Detect which cell encompasses the target text, then output its (X, Y) center coordinate. 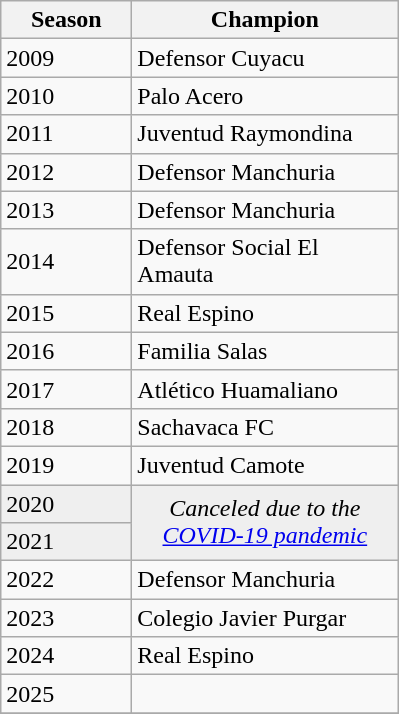
Juventud Raymondina (265, 134)
2019 (66, 465)
2016 (66, 351)
Defensor Cuyacu (265, 58)
Familia Salas (265, 351)
2025 (66, 694)
2009 (66, 58)
2020 (66, 503)
2023 (66, 618)
2015 (66, 313)
Palo Acero (265, 96)
2021 (66, 542)
2012 (66, 172)
2024 (66, 656)
Season (66, 20)
2018 (66, 427)
Canceled due to the COVID-19 pandemic (265, 522)
2013 (66, 210)
2017 (66, 389)
Atlético Huamaliano (265, 389)
2022 (66, 580)
2014 (66, 262)
2010 (66, 96)
Defensor Social El Amauta (265, 262)
Juventud Camote (265, 465)
Sachavaca FC (265, 427)
Colegio Javier Purgar (265, 618)
2011 (66, 134)
Champion (265, 20)
